Return the (x, y) coordinate for the center point of the cell that contains the specified text.  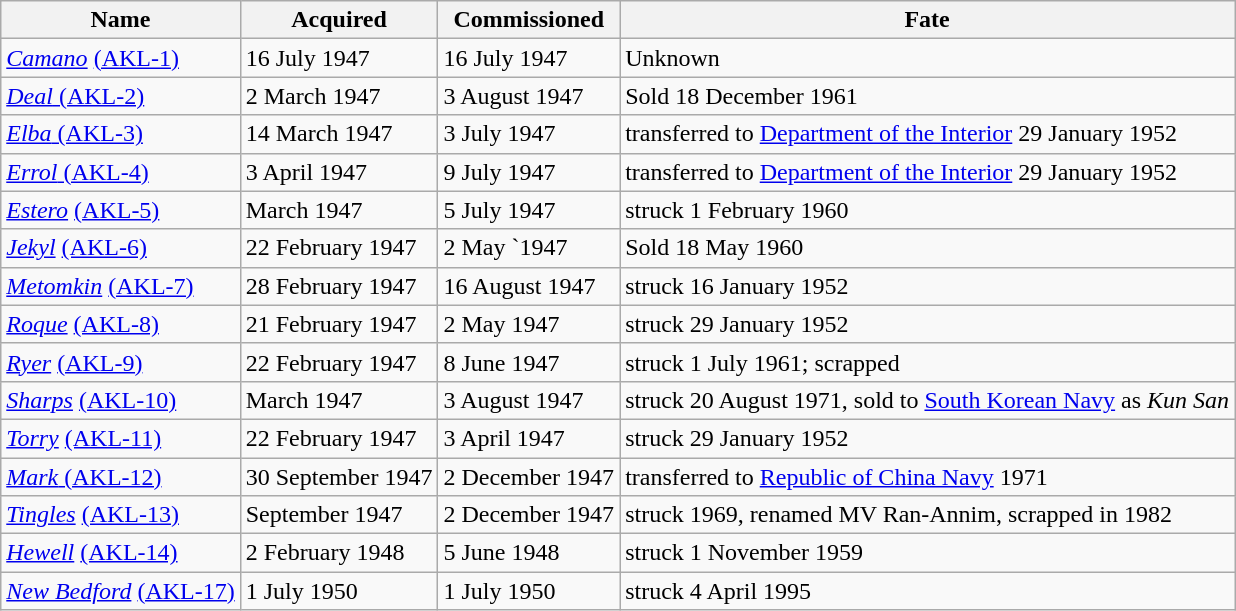
struck 16 January 1952 (928, 286)
2 May 1947 (529, 324)
Unknown (928, 58)
Acquired (339, 20)
2 February 1948 (339, 553)
Torry (AKL-11) (120, 438)
struck 4 April 1995 (928, 591)
struck 1969, renamed MV Ran-Annim, scrapped in 1982 (928, 515)
Errol (AKL-4) (120, 172)
16 August 1947 (529, 286)
Ryer (AKL-9) (120, 362)
Mark (AKL-12) (120, 477)
Camano (AKL-1) (120, 58)
Commissioned (529, 20)
Hewell (AKL-14) (120, 553)
5 June 1948 (529, 553)
8 June 1947 (529, 362)
28 February 1947 (339, 286)
Fate (928, 20)
transferred to Republic of China Navy 1971 (928, 477)
Elba (AKL-3) (120, 134)
5 July 1947 (529, 210)
Roque (AKL-8) (120, 324)
struck 1 February 1960 (928, 210)
2 March 1947 (339, 96)
21 February 1947 (339, 324)
Sold 18 May 1960 (928, 248)
9 July 1947 (529, 172)
struck 1 November 1959 (928, 553)
30 September 1947 (339, 477)
Tingles (AKL-13) (120, 515)
September 1947 (339, 515)
Metomkin (AKL-7) (120, 286)
3 July 1947 (529, 134)
Sold 18 December 1961 (928, 96)
Deal (AKL-2) (120, 96)
Name (120, 20)
struck 1 July 1961; scrapped (928, 362)
Estero (AKL-5) (120, 210)
New Bedford (AKL-17) (120, 591)
Jekyl (AKL-6) (120, 248)
14 March 1947 (339, 134)
struck 20 August 1971, sold to South Korean Navy as Kun San (928, 400)
Sharps (AKL-10) (120, 400)
2 May `1947 (529, 248)
